For the text-containing cell, return its midpoint in (x, y) coordinate format. 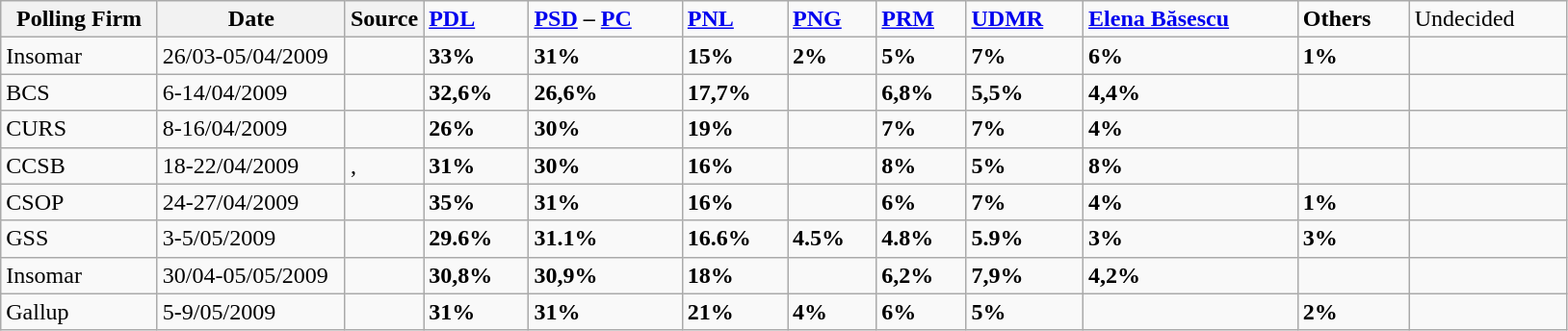
Gallup (79, 312)
GSS (79, 239)
UDMR (1025, 19)
CSOP (79, 202)
PRM (921, 19)
19% (734, 129)
30/04-05/05/2009 (250, 275)
6,8% (921, 92)
4.8% (921, 239)
24-27/04/2009 (250, 202)
6,2% (921, 275)
32,6% (476, 92)
PNL (734, 19)
15% (734, 56)
30,8% (476, 275)
31.1% (605, 239)
3-5/05/2009 (250, 239)
6-14/04/2009 (250, 92)
BCS (79, 92)
16.6% (734, 239)
PSD – PC (605, 19)
30,9% (605, 275)
, (383, 165)
Source (383, 19)
8-16/04/2009 (250, 129)
5-9/05/2009 (250, 312)
26% (476, 129)
21% (734, 312)
26/03-05/04/2009 (250, 56)
17,7% (734, 92)
5.9% (1025, 239)
Date (250, 19)
35% (476, 202)
4,2% (1190, 275)
PDL (476, 19)
Elena Băsescu (1190, 19)
18-22/04/2009 (250, 165)
4.5% (832, 239)
5,5% (1025, 92)
4,4% (1190, 92)
18% (734, 275)
CURS (79, 129)
CCSB (79, 165)
29.6% (476, 239)
Polling Firm (79, 19)
PNG (832, 19)
33% (476, 56)
Undecided (1487, 19)
7,9% (1025, 275)
Others (1353, 19)
26,6% (605, 92)
